Capture the cell that displays the provided text and extract its (x, y) central coordinate. 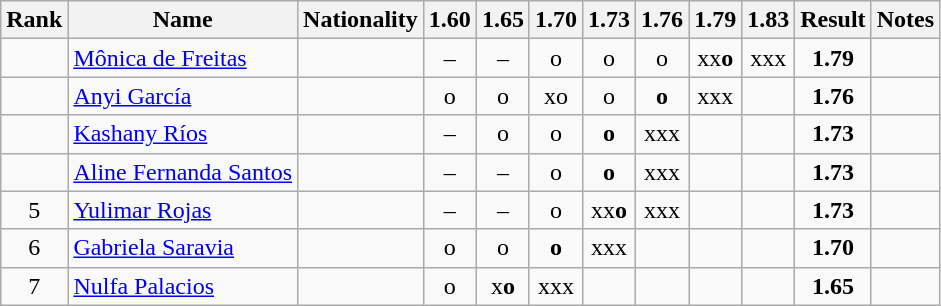
Name (183, 20)
1.83 (768, 20)
5 (34, 210)
Anyi García (183, 96)
7 (34, 286)
Mônica de Freitas (183, 58)
1.60 (450, 20)
Gabriela Saravia (183, 248)
Kashany Ríos (183, 134)
Aline Fernanda Santos (183, 172)
Result (833, 20)
Yulimar Rojas (183, 210)
Rank (34, 20)
Nationality (361, 20)
Notes (905, 20)
6 (34, 248)
Nulfa Palacios (183, 286)
